Determine the [X, Y] coordinate at the center of the cell enclosing the given text.  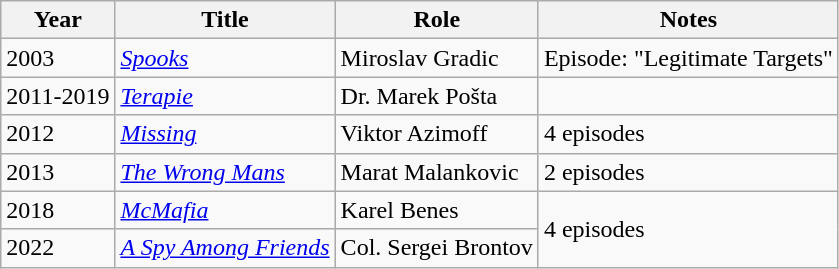
Viktor Azimoff [436, 134]
Title [225, 20]
Col. Sergei Brontov [436, 248]
Missing [225, 134]
2003 [58, 58]
2011-2019 [58, 96]
McMafia [225, 210]
The Wrong Mans [225, 172]
Spooks [225, 58]
Terapie [225, 96]
Karel Benes [436, 210]
Year [58, 20]
Role [436, 20]
2 episodes [688, 172]
2012 [58, 134]
Miroslav Gradic [436, 58]
A Spy Among Friends [225, 248]
Episode: "Legitimate Targets" [688, 58]
Notes [688, 20]
Marat Malankovic [436, 172]
Dr. Marek Pošta [436, 96]
2013 [58, 172]
2022 [58, 248]
2018 [58, 210]
